Find where the given text appears and provide that cell's center as (X, Y) coordinate. 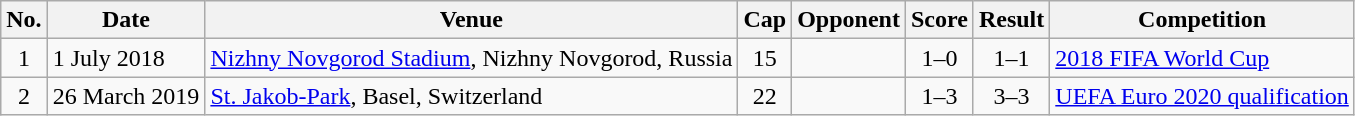
UEFA Euro 2020 qualification (1202, 96)
Opponent (849, 20)
Date (126, 20)
St. Jakob-Park, Basel, Switzerland (472, 96)
22 (765, 96)
1–0 (939, 58)
Result (1011, 20)
1 (24, 58)
26 March 2019 (126, 96)
2018 FIFA World Cup (1202, 58)
1–3 (939, 96)
15 (765, 58)
1–1 (1011, 58)
Cap (765, 20)
Competition (1202, 20)
Score (939, 20)
1 July 2018 (126, 58)
2 (24, 96)
3–3 (1011, 96)
Nizhny Novgorod Stadium, Nizhny Novgorod, Russia (472, 58)
Venue (472, 20)
No. (24, 20)
